Extract the [x, y] coordinate from the center of the cell holding the provided text.  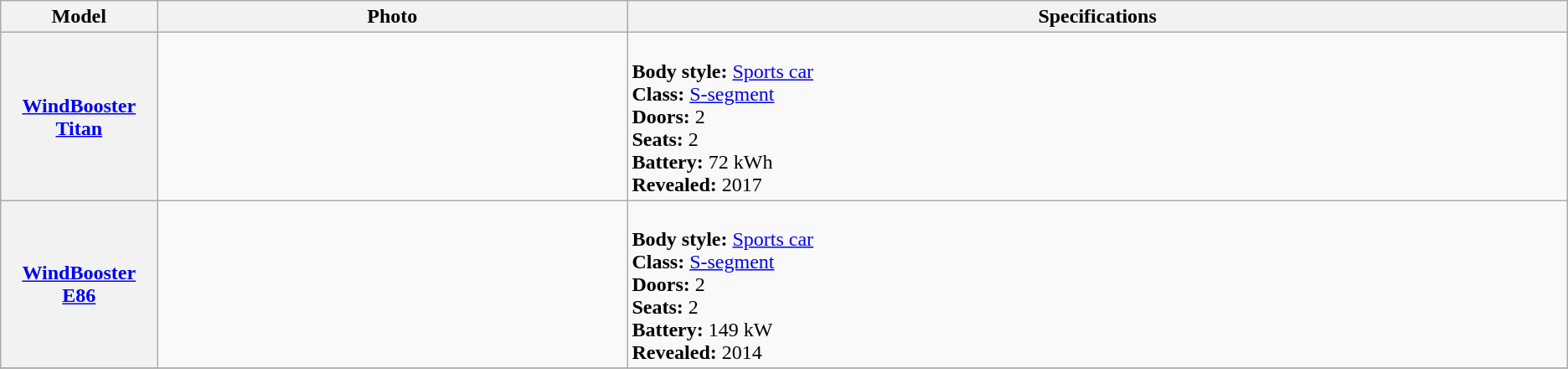
WindBooster E86 [79, 284]
Model [79, 17]
Body style: Sports carClass: S-segmentDoors: 2Seats: 2Battery: 72 kWhRevealed: 2017 [1097, 117]
WindBooster Titan [79, 117]
Body style: Sports carClass: S-segmentDoors: 2Seats: 2Battery: 149 kWRevealed: 2014 [1097, 284]
Specifications [1097, 17]
Photo [392, 17]
